Identify which cell holds the provided text, then report its (X, Y) central coordinate. 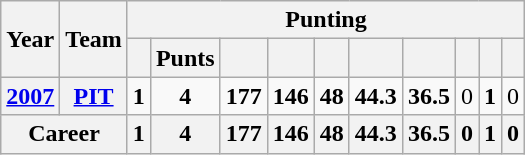
2007 (30, 96)
Punting (326, 20)
PIT (94, 96)
Career (64, 134)
Punts (185, 58)
Team (94, 39)
Year (30, 39)
